Locate the cell with the specified text and output its (X, Y) center coordinate. 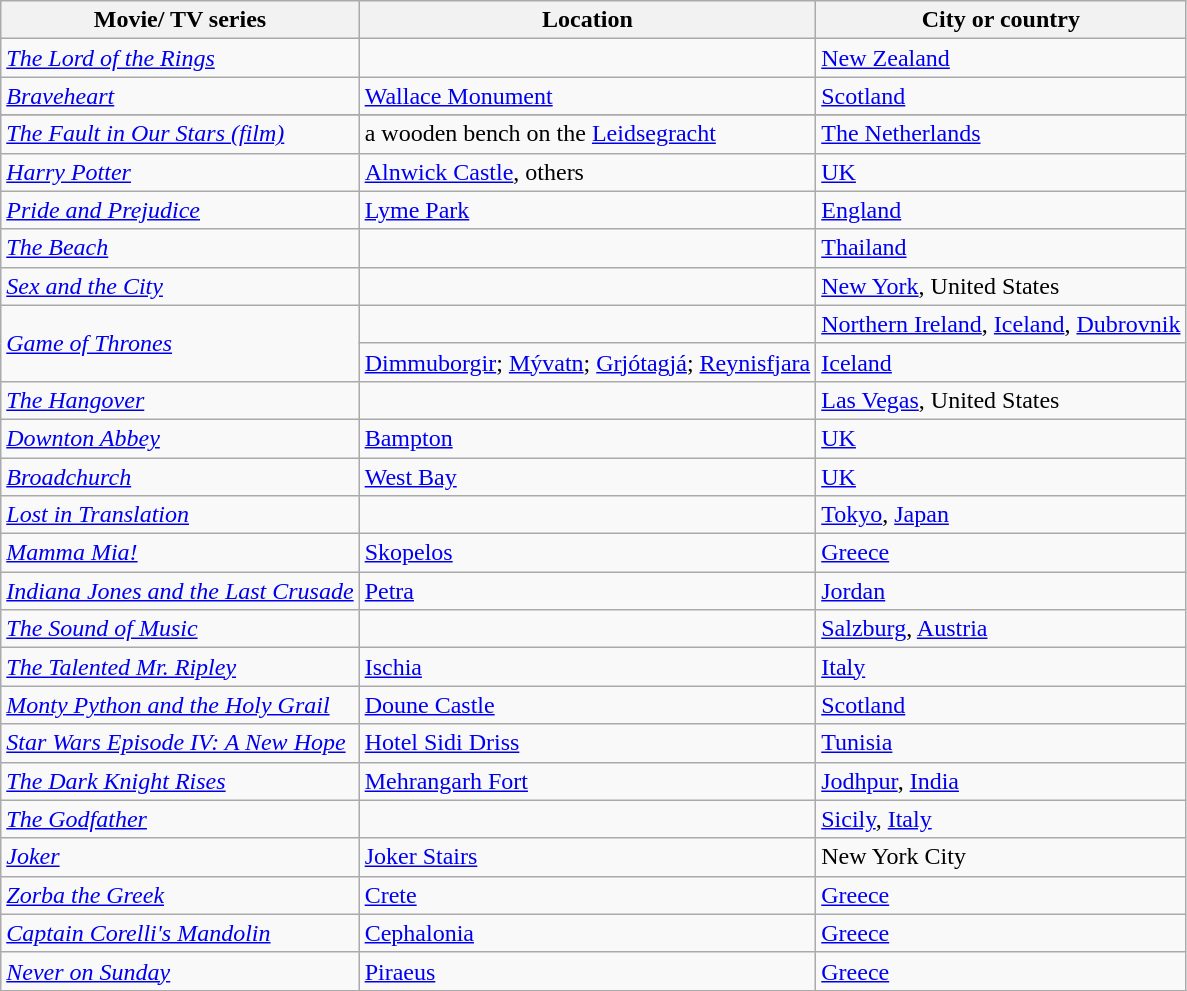
Lyme Park (588, 210)
Crete (588, 895)
Mamma Mia! (180, 553)
Piraeus (588, 971)
Thailand (1001, 248)
Broadchurch (180, 477)
New Zealand (1001, 58)
West Bay (588, 477)
Sex and the City (180, 286)
Mehrangarh Fort (588, 781)
The Lord of the Rings (180, 58)
The Netherlands (1001, 134)
Cephalonia (588, 933)
The Fault in Our Stars (film) (180, 134)
Skopelos (588, 553)
Lost in Translation (180, 515)
The Hangover (180, 400)
Pride and Prejudice (180, 210)
Salzburg, Austria (1001, 629)
The Beach (180, 248)
Ischia (588, 667)
Jordan (1001, 591)
England (1001, 210)
Downton Abbey (180, 438)
Zorba the Greek (180, 895)
Joker Stairs (588, 857)
Braveheart (180, 96)
Never on Sunday (180, 971)
Location (588, 20)
City or country (1001, 20)
Dimmuborgir; Mývatn; Grjótagjá; Reynisfjara (588, 362)
Las Vegas, United States (1001, 400)
Northern Ireland, Iceland, Dubrovnik (1001, 324)
The Dark Knight Rises (180, 781)
Indiana Jones and the Last Crusade (180, 591)
Tunisia (1001, 743)
Petra (588, 591)
Sicily, Italy (1001, 819)
a wooden bench on the Leidsegracht (588, 134)
The Sound of Music (180, 629)
Wallace Monument (588, 96)
Hotel Sidi Driss (588, 743)
Doune Castle (588, 705)
Tokyo, Japan (1001, 515)
New York City (1001, 857)
Harry Potter (180, 172)
Italy (1001, 667)
Joker (180, 857)
Captain Corelli's Mandolin (180, 933)
Monty Python and the Holy Grail (180, 705)
Game of Thrones (180, 343)
Star Wars Episode IV: A New Hope (180, 743)
Jodhpur, India (1001, 781)
New York, United States (1001, 286)
Movie/ TV series (180, 20)
Iceland (1001, 362)
Bampton (588, 438)
The Godfather (180, 819)
The Talented Mr. Ripley (180, 667)
Alnwick Castle, others (588, 172)
